Pinpoint the cell where the given text exists, returning its (x, y) midpoint coordinate. 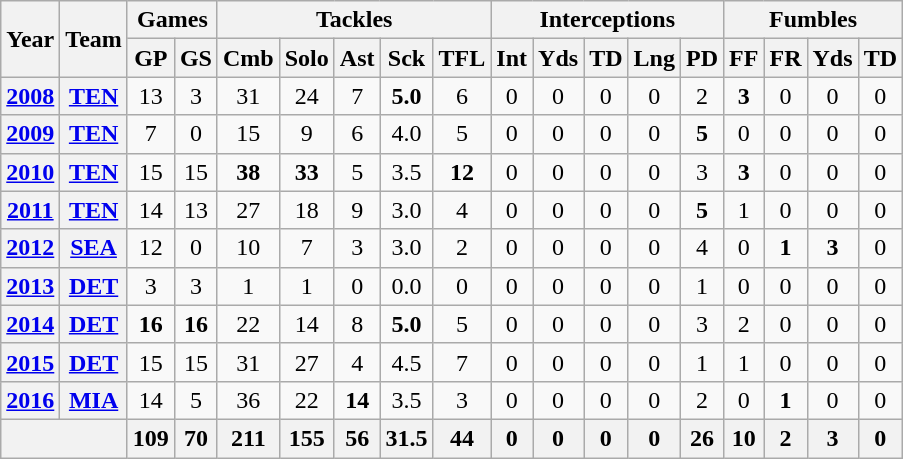
2012 (30, 248)
8 (357, 324)
Fumbles (814, 20)
33 (306, 172)
Int (512, 58)
2015 (30, 362)
GP (150, 58)
2013 (30, 286)
Cmb (248, 58)
56 (357, 438)
FF (744, 58)
211 (248, 438)
GS (196, 58)
Lng (654, 58)
Sck (406, 58)
SEA (94, 248)
26 (702, 438)
PD (702, 58)
2014 (30, 324)
4.0 (406, 134)
Year (30, 39)
2009 (30, 134)
31.5 (406, 438)
Games (172, 20)
24 (306, 96)
4.5 (406, 362)
Ast (357, 58)
MIA (94, 400)
2008 (30, 96)
Team (94, 39)
TFL (462, 58)
109 (150, 438)
155 (306, 438)
44 (462, 438)
Interceptions (608, 20)
Solo (306, 58)
Tackles (354, 20)
2011 (30, 210)
0.0 (406, 286)
38 (248, 172)
2016 (30, 400)
FR (786, 58)
70 (196, 438)
36 (248, 400)
2010 (30, 172)
18 (306, 210)
